Pinpoint the cell where the given text exists, returning its (x, y) midpoint coordinate. 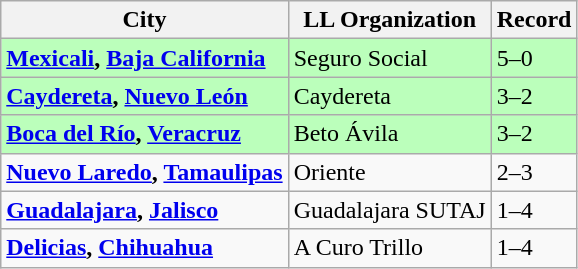
Nuevo Laredo, Tamaulipas (144, 172)
Boca del Río, Veracruz (144, 134)
5–0 (534, 58)
Guadalajara, Jalisco (144, 210)
Mexicali, Baja California (144, 58)
Caydereta (390, 96)
Oriente (390, 172)
City (144, 20)
A Curo Trillo (390, 248)
Caydereta, Nuevo León (144, 96)
Guadalajara SUTAJ (390, 210)
2–3 (534, 172)
Seguro Social (390, 58)
Record (534, 20)
Beto Ávila (390, 134)
Delicias, Chihuahua (144, 248)
LL Organization (390, 20)
